Detect which cell encompasses the target text, then output its (X, Y) center coordinate. 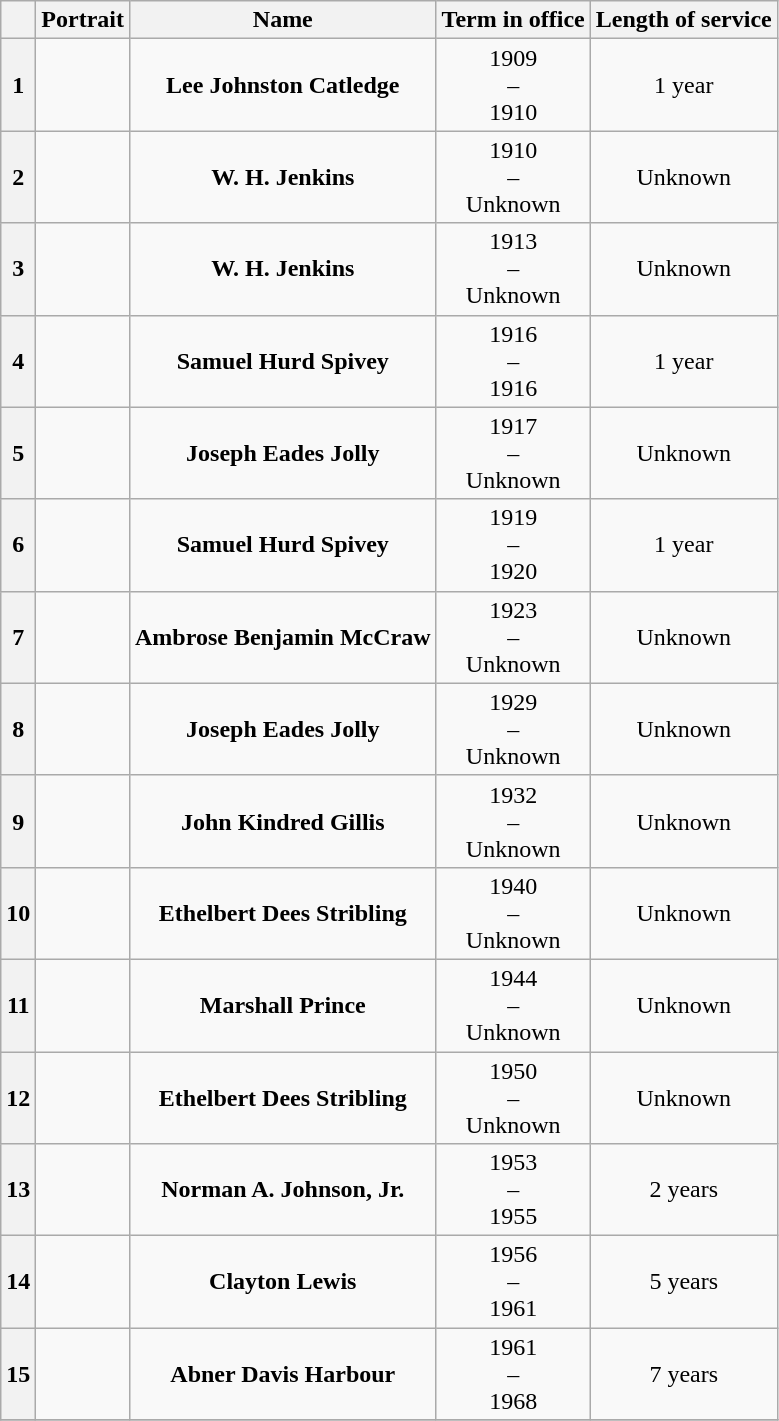
12 (18, 1098)
1940–Unknown (513, 913)
Clayton Lewis (282, 1282)
2 (18, 177)
1961–1968 (513, 1374)
1944–Unknown (513, 1005)
8 (18, 729)
Lee Johnston Catledge (282, 85)
1956–1961 (513, 1282)
Marshall Prince (282, 1005)
1916–1916 (513, 361)
Ambrose Benjamin McCraw (282, 637)
John Kindred Gillis (282, 821)
14 (18, 1282)
1923–Unknown (513, 637)
6 (18, 545)
10 (18, 913)
Portrait (83, 20)
5 (18, 453)
5 years (684, 1282)
Abner Davis Harbour (282, 1374)
Length of service (684, 20)
9 (18, 821)
1917–Unknown (513, 453)
Norman A. Johnson, Jr. (282, 1190)
1909–1910 (513, 85)
Term in office (513, 20)
1919–1920 (513, 545)
1953–1955 (513, 1190)
7 (18, 637)
1950–Unknown (513, 1098)
1913–Unknown (513, 269)
1910–Unknown (513, 177)
13 (18, 1190)
1929–Unknown (513, 729)
2 years (684, 1190)
7 years (684, 1374)
11 (18, 1005)
3 (18, 269)
15 (18, 1374)
1932–Unknown (513, 821)
Name (282, 20)
4 (18, 361)
1 (18, 85)
